Extract the (x, y) coordinate from the center of the cell holding the provided text.  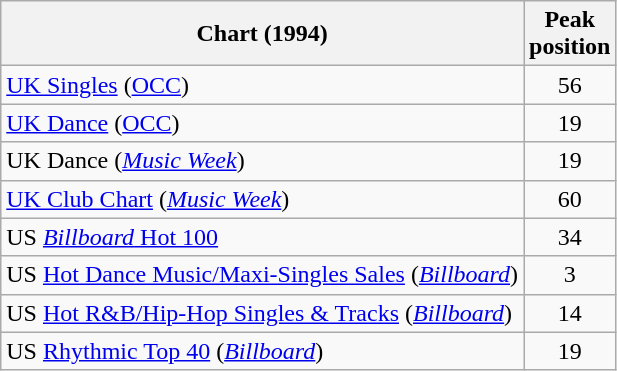
UK Dance (Music Week) (262, 161)
60 (570, 199)
56 (570, 85)
UK Dance (OCC) (262, 123)
3 (570, 275)
UK Singles (OCC) (262, 85)
Chart (1994) (262, 34)
UK Club Chart (Music Week) (262, 199)
Peakposition (570, 34)
14 (570, 313)
US Rhythmic Top 40 (Billboard) (262, 351)
34 (570, 237)
US Billboard Hot 100 (262, 237)
US Hot Dance Music/Maxi-Singles Sales (Billboard) (262, 275)
US Hot R&B/Hip-Hop Singles & Tracks (Billboard) (262, 313)
